Identify which cell holds the provided text, then report its [X, Y] central coordinate. 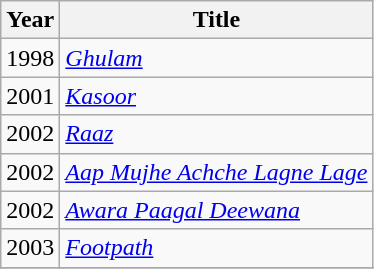
2003 [30, 248]
Awara Paagal Deewana [216, 210]
2001 [30, 96]
Footpath [216, 248]
Ghulam [216, 58]
Title [216, 20]
Kasoor [216, 96]
Raaz [216, 134]
Year [30, 20]
Aap Mujhe Achche Lagne Lage [216, 172]
1998 [30, 58]
